Identify which cell holds the provided text, then report its [X, Y] central coordinate. 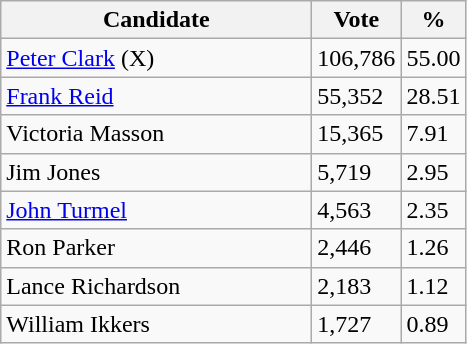
Jim Jones [156, 172]
Peter Clark (X) [156, 58]
28.51 [434, 96]
1.12 [434, 286]
55.00 [434, 58]
106,786 [356, 58]
15,365 [356, 134]
Vote [356, 20]
John Turmel [156, 210]
2.35 [434, 210]
% [434, 20]
2.95 [434, 172]
Frank Reid [156, 96]
7.91 [434, 134]
2,446 [356, 248]
2,183 [356, 286]
Victoria Masson [156, 134]
Ron Parker [156, 248]
1.26 [434, 248]
55,352 [356, 96]
William Ikkers [156, 324]
4,563 [356, 210]
0.89 [434, 324]
5,719 [356, 172]
Candidate [156, 20]
Lance Richardson [156, 286]
1,727 [356, 324]
